Locate the cell with the specified text and output its (X, Y) center coordinate. 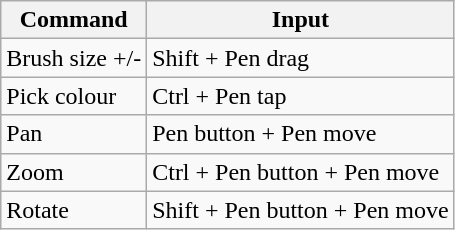
Pen button + Pen move (300, 134)
Zoom (74, 172)
Shift + Pen drag (300, 58)
Command (74, 20)
Pan (74, 134)
Shift + Pen button + Pen move (300, 210)
Pick colour (74, 96)
Input (300, 20)
Ctrl + Pen button + Pen move (300, 172)
Rotate (74, 210)
Ctrl + Pen tap (300, 96)
Brush size +/- (74, 58)
